Identify which cell holds the provided text, then report its (x, y) central coordinate. 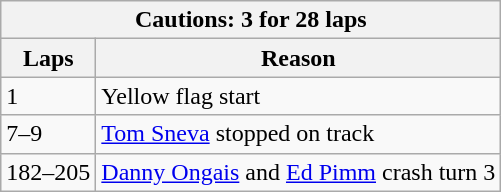
Yellow flag start (298, 96)
Cautions: 3 for 28 laps (251, 20)
182–205 (48, 172)
Reason (298, 58)
Tom Sneva stopped on track (298, 134)
1 (48, 96)
Laps (48, 58)
7–9 (48, 134)
Danny Ongais and Ed Pimm crash turn 3 (298, 172)
